Extract the [x, y] coordinate from the center of the cell holding the provided text.  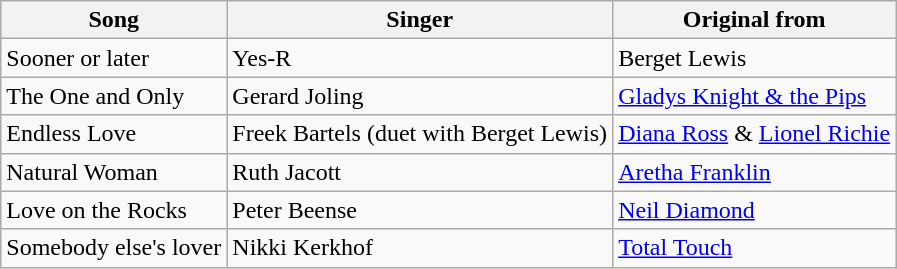
Ruth Jacott [420, 172]
Neil Diamond [754, 210]
Love on the Rocks [114, 210]
Berget Lewis [754, 58]
Somebody else's lover [114, 248]
Peter Beense [420, 210]
Total Touch [754, 248]
The One and Only [114, 96]
Gladys Knight & the Pips [754, 96]
Song [114, 20]
Singer [420, 20]
Freek Bartels (duet with Berget Lewis) [420, 134]
Diana Ross & Lionel Richie [754, 134]
Yes-R [420, 58]
Endless Love [114, 134]
Sooner or later [114, 58]
Nikki Kerkhof [420, 248]
Natural Woman [114, 172]
Original from [754, 20]
Gerard Joling [420, 96]
Aretha Franklin [754, 172]
